Locate the cell with the specified text and output its [x, y] center coordinate. 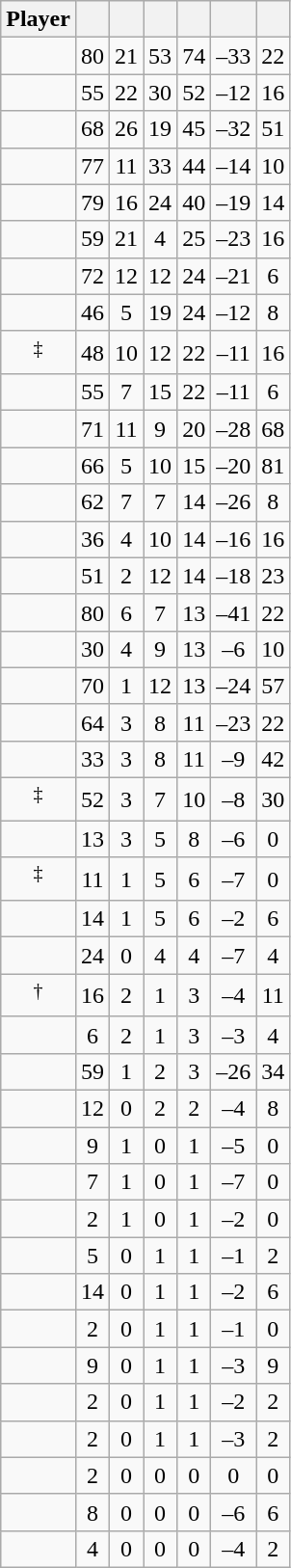
71 [93, 429]
–21 [233, 276]
77 [93, 166]
46 [93, 312]
–41 [233, 612]
70 [93, 686]
–20 [233, 466]
–32 [233, 129]
–18 [233, 576]
81 [274, 466]
20 [195, 429]
26 [127, 129]
–16 [233, 539]
–8 [233, 800]
42 [274, 759]
79 [93, 203]
–9 [233, 759]
64 [93, 722]
36 [93, 539]
57 [274, 686]
–14 [233, 166]
–33 [233, 56]
34 [274, 1071]
48 [93, 353]
40 [195, 203]
66 [93, 466]
44 [195, 166]
62 [93, 502]
† [39, 995]
72 [93, 276]
74 [195, 56]
45 [195, 129]
25 [195, 239]
–19 [233, 203]
–5 [233, 1146]
53 [160, 56]
Player [39, 19]
–24 [233, 686]
23 [274, 576]
–28 [233, 429]
